Identify which cell holds the provided text, then report its [x, y] central coordinate. 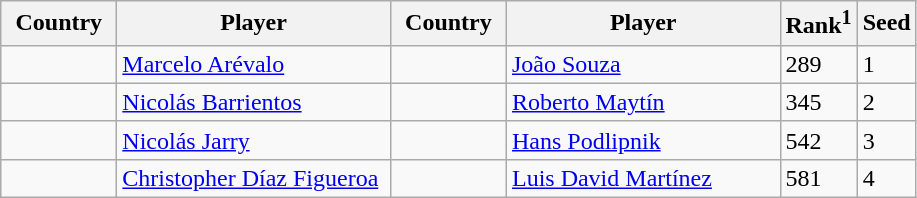
Hans Podlipnik [643, 140]
Nicolás Barrientos [254, 102]
542 [818, 140]
Nicolás Jarry [254, 140]
Luis David Martínez [643, 178]
345 [818, 102]
581 [818, 178]
Marcelo Arévalo [254, 64]
Christopher Díaz Figueroa [254, 178]
João Souza [643, 64]
4 [886, 178]
289 [818, 64]
2 [886, 102]
3 [886, 140]
Seed [886, 24]
Rank1 [818, 24]
1 [886, 64]
Roberto Maytín [643, 102]
